Extract the [x, y] coordinate from the center of the cell holding the provided text.  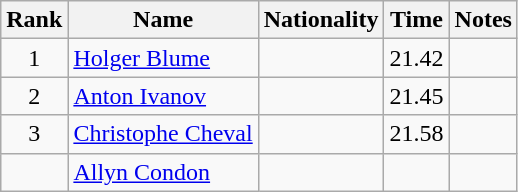
Nationality [321, 20]
21.42 [416, 58]
Name [163, 20]
Christophe Cheval [163, 134]
1 [34, 58]
Anton Ivanov [163, 96]
2 [34, 96]
21.58 [416, 134]
Time [416, 20]
21.45 [416, 96]
Notes [483, 20]
Allyn Condon [163, 172]
Rank [34, 20]
Holger Blume [163, 58]
3 [34, 134]
